Scan for the cell matching the given text and deliver its [X, Y] coordinate at center. 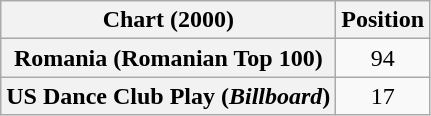
Chart (2000) [168, 20]
Position [383, 20]
17 [383, 96]
94 [383, 58]
Romania (Romanian Top 100) [168, 58]
US Dance Club Play (Billboard) [168, 96]
